Output the [x, y] coordinate of the center of the cell containing the given text.  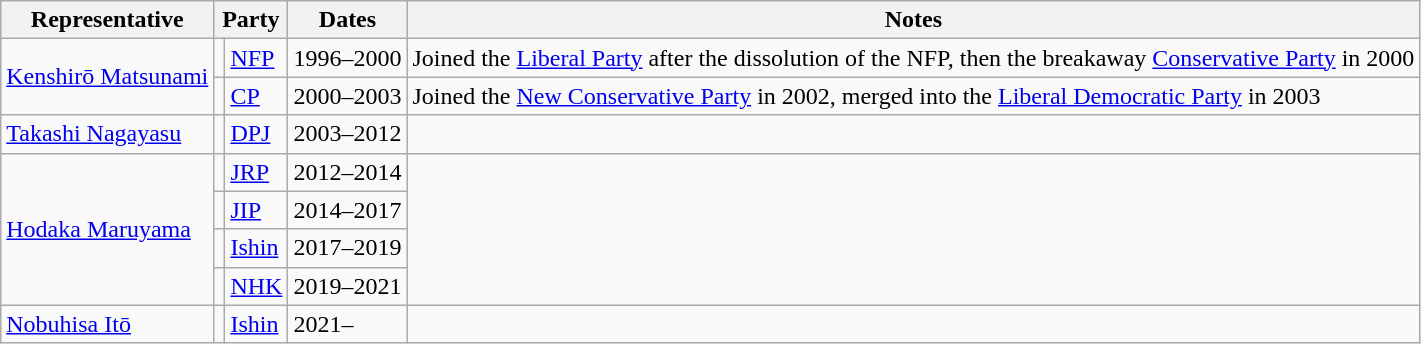
2014–2017 [348, 210]
JRP [256, 172]
CP [256, 96]
Joined the Liberal Party after the dissolution of the NFP, then the breakaway Conservative Party in 2000 [914, 58]
2000–2003 [348, 96]
2003–2012 [348, 134]
Takashi Nagayasu [108, 134]
2019–2021 [348, 286]
JIP [256, 210]
2012–2014 [348, 172]
NHK [256, 286]
Hodaka Maruyama [108, 229]
NFP [256, 58]
2017–2019 [348, 248]
Joined the New Conservative Party in 2002, merged into the Liberal Democratic Party in 2003 [914, 96]
1996–2000 [348, 58]
Representative [108, 20]
2021– [348, 324]
Kenshirō Matsunami [108, 77]
Party [251, 20]
DPJ [256, 134]
Notes [914, 20]
Dates [348, 20]
Nobuhisa Itō [108, 324]
